Detect which cell encompasses the target text, then output its (X, Y) center coordinate. 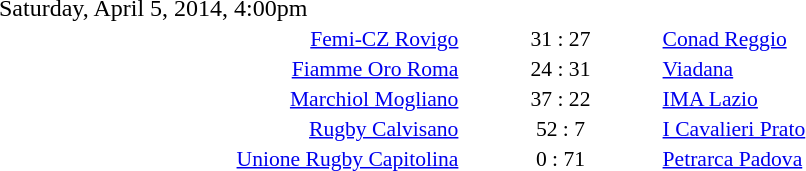
37 : 22 (560, 98)
31 : 27 (560, 38)
52 : 7 (560, 128)
24 : 31 (560, 68)
